Provide the [x, y] coordinate of the cell's center where the given text is located.  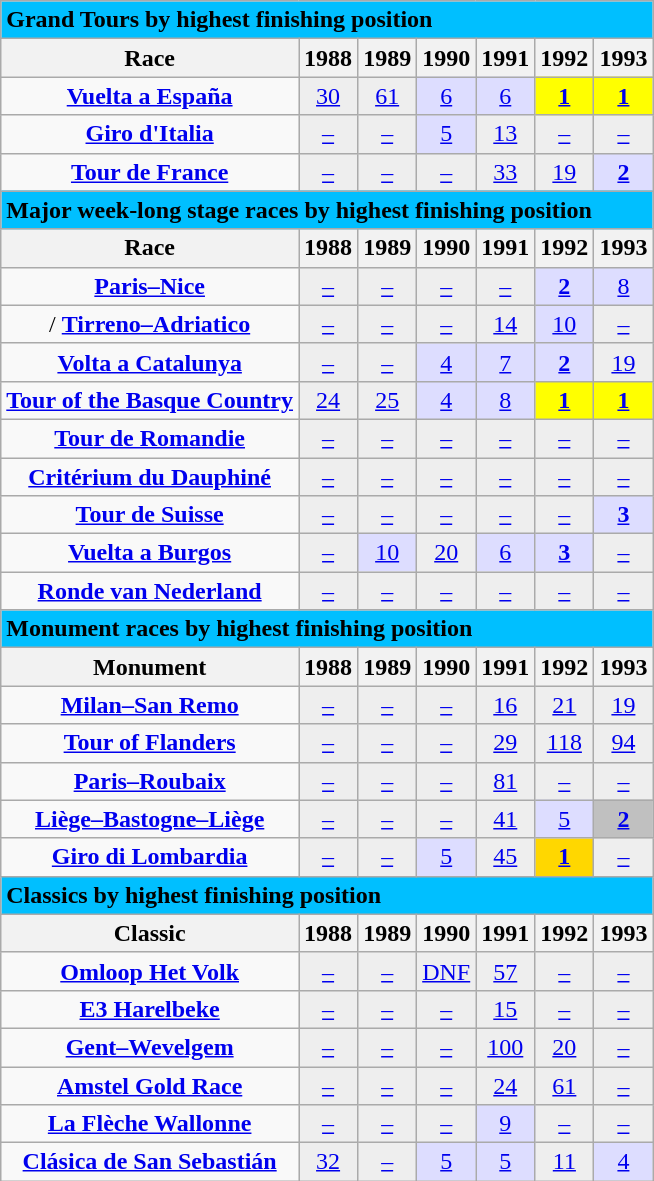
Giro d'Italia [150, 134]
Tour de Suisse [150, 515]
Clásica de San Sebastián [150, 1162]
Tour of Flanders [150, 743]
7 [506, 362]
14 [506, 324]
Vuelta a España [150, 96]
Critérium du Dauphiné [150, 477]
Monument [150, 667]
Tour of the Basque Country [150, 400]
DNF [446, 971]
Amstel Gold Race [150, 1085]
Paris–Roubaix [150, 781]
11 [564, 1162]
Paris–Nice [150, 286]
Monument races by highest finishing position [327, 629]
Tour de France [150, 172]
41 [506, 819]
15 [506, 1009]
Giro di Lombardia [150, 857]
25 [388, 400]
Grand Tours by highest finishing position [327, 20]
118 [564, 743]
Classic [150, 933]
100 [506, 1047]
45 [506, 857]
Omloop Het Volk [150, 971]
La Flèche Wallonne [150, 1124]
33 [506, 172]
13 [506, 134]
81 [506, 781]
E3 Harelbeke [150, 1009]
Volta a Catalunya [150, 362]
Major week-long stage races by highest finishing position [327, 210]
57 [506, 971]
9 [506, 1124]
Gent–Wevelgem [150, 1047]
Milan–San Remo [150, 705]
Ronde van Nederland [150, 591]
94 [624, 743]
Vuelta a Burgos [150, 553]
29 [506, 743]
16 [506, 705]
Classics by highest finishing position [327, 895]
Liège–Bastogne–Liège [150, 819]
30 [328, 96]
/ Tirreno–Adriatico [150, 324]
21 [564, 705]
Tour de Romandie [150, 438]
32 [328, 1162]
